From the cell containing the given text, extract its center point as [x, y] coordinate. 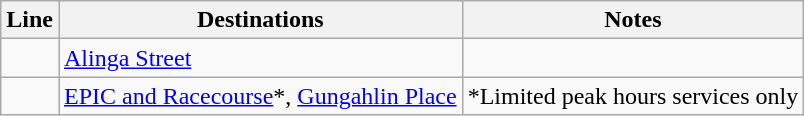
Destinations [260, 20]
Alinga Street [260, 58]
EPIC and Racecourse*, Gungahlin Place [260, 96]
Notes [633, 20]
Line [30, 20]
*Limited peak hours services only [633, 96]
